Return [x, y] of the center of cell containing provided text 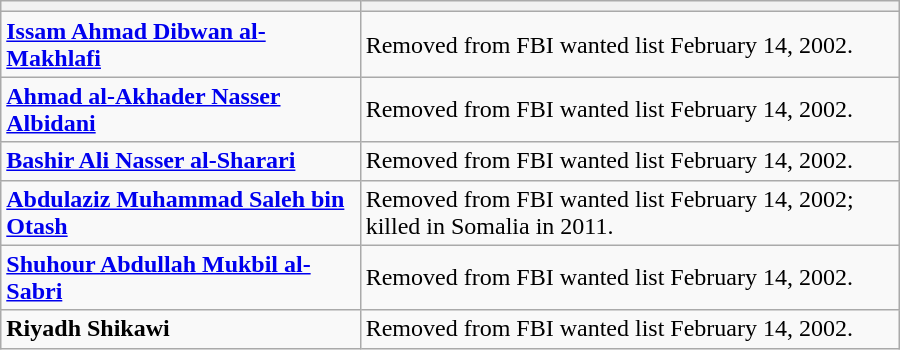
Issam Ahmad Dibwan al-Makhlafi [180, 44]
Bashir Ali Nasser al-Sharari [180, 161]
Riyadh Shikawi [180, 329]
Shuhour Abdullah Mukbil al-Sabri [180, 278]
Removed from FBI wanted list February 14, 2002; killed in Somalia in 2011. [630, 212]
Ahmad al-Akhader Nasser Albidani [180, 110]
Abdulaziz Muhammad Saleh bin Otash [180, 212]
